Return (x, y) of the center of cell containing provided text 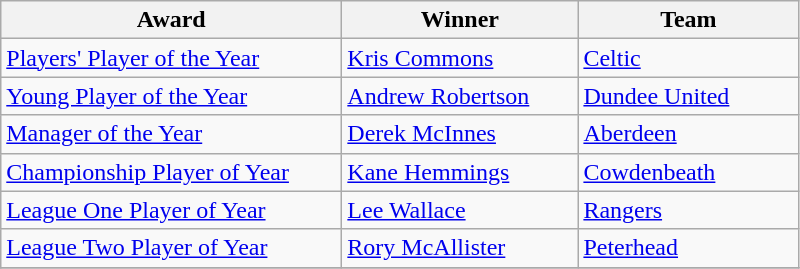
Celtic (688, 58)
Young Player of the Year (172, 96)
Cowdenbeath (688, 172)
Peterhead (688, 248)
Winner (460, 20)
Players' Player of the Year (172, 58)
Kane Hemmings (460, 172)
Rory McAllister (460, 248)
Award (172, 20)
Lee Wallace (460, 210)
Andrew Robertson (460, 96)
League One Player of Year (172, 210)
Derek McInnes (460, 134)
Kris Commons (460, 58)
Dundee United (688, 96)
League Two Player of Year (172, 248)
Team (688, 20)
Manager of the Year (172, 134)
Rangers (688, 210)
Championship Player of Year (172, 172)
Aberdeen (688, 134)
